Extract the (X, Y) coordinate from the center of the cell holding the provided text.  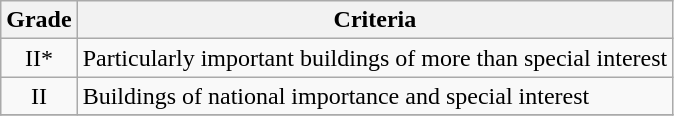
Grade (39, 20)
Buildings of national importance and special interest (375, 96)
Particularly important buildings of more than special interest (375, 58)
II* (39, 58)
II (39, 96)
Criteria (375, 20)
